Identify which cell holds the provided text, then report its (x, y) central coordinate. 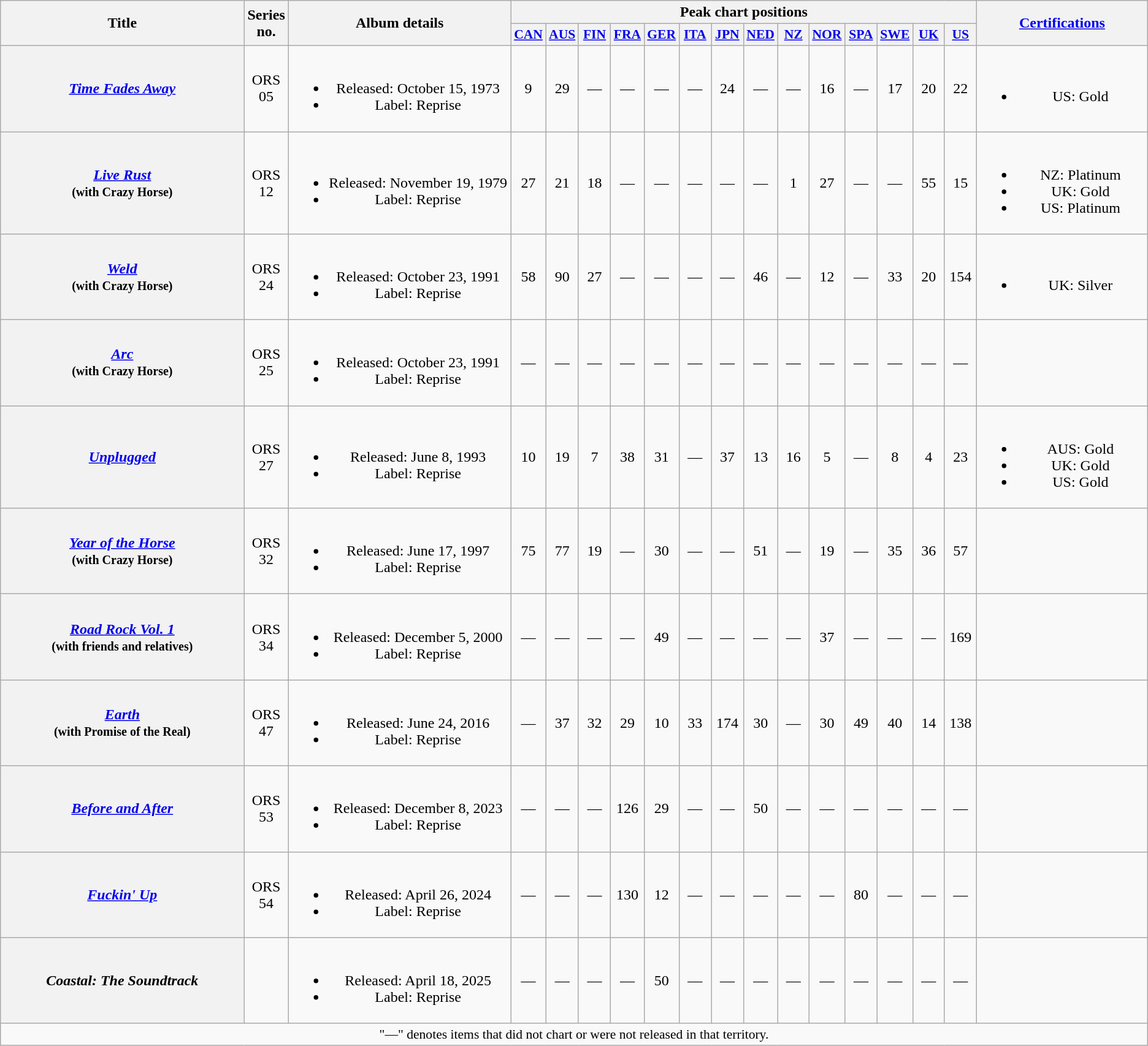
Released: April 18, 2025Label: Reprise (400, 980)
ORS 54 (266, 895)
Released: June 17, 1997Label: Reprise (400, 551)
5 (827, 457)
14 (928, 723)
32 (594, 723)
55 (928, 183)
ORS 25 (266, 363)
Title (123, 23)
90 (562, 277)
Arc (with Crazy Horse) (123, 363)
Before and After (123, 809)
UK (928, 35)
ORS 27 (266, 457)
Fuckin' Up (123, 895)
ORS 53 (266, 809)
Released: April 26, 2024Label: Reprise (400, 895)
CAN (529, 35)
ORS 05 (266, 88)
35 (895, 551)
UK: Silver (1062, 277)
NED (760, 35)
AUS (562, 35)
40 (895, 723)
Released: June 24, 2016Label: Reprise (400, 723)
FIN (594, 35)
Certifications (1062, 23)
NZ (794, 35)
Road Rock Vol. 1 (with friends and relatives) (123, 637)
SPA (861, 35)
Released: December 5, 2000Label: Reprise (400, 637)
Released: November 19, 1979Label: Reprise (400, 183)
Album details (400, 23)
15 (960, 183)
46 (760, 277)
1 (794, 183)
NZ: PlatinumUK: GoldUS: Platinum (1062, 183)
ORS 34 (266, 637)
Released: June 8, 1993Label: Reprise (400, 457)
23 (960, 457)
57 (960, 551)
Time Fades Away (123, 88)
75 (529, 551)
80 (861, 895)
22 (960, 88)
US: Gold (1062, 88)
58 (529, 277)
ITA (695, 35)
169 (960, 637)
Coastal: The Soundtrack (123, 980)
Earth(with Promise of the Real) (123, 723)
Weld (with Crazy Horse) (123, 277)
Live Rust (with Crazy Horse) (123, 183)
AUS: GoldUK: GoldUS: Gold (1062, 457)
36 (928, 551)
18 (594, 183)
31 (661, 457)
Series no. (266, 23)
154 (960, 277)
ORS 32 (266, 551)
24 (727, 88)
126 (627, 809)
JPN (727, 35)
38 (627, 457)
NOR (827, 35)
SWE (895, 35)
13 (760, 457)
130 (627, 895)
174 (727, 723)
Released: October 15, 1973Label: Reprise (400, 88)
Unplugged (123, 457)
US (960, 35)
77 (562, 551)
GER (661, 35)
Released: December 8, 2023Label: Reprise (400, 809)
ORS 47 (266, 723)
ORS 24 (266, 277)
21 (562, 183)
Peak chart positions (743, 12)
7 (594, 457)
51 (760, 551)
"—" denotes items that did not chart or were not released in that territory. (574, 1034)
138 (960, 723)
4 (928, 457)
9 (529, 88)
ORS 12 (266, 183)
8 (895, 457)
17 (895, 88)
FRA (627, 35)
Year of the Horse (with Crazy Horse) (123, 551)
